Return the [x, y] coordinate for the center point of the cell that contains the specified text.  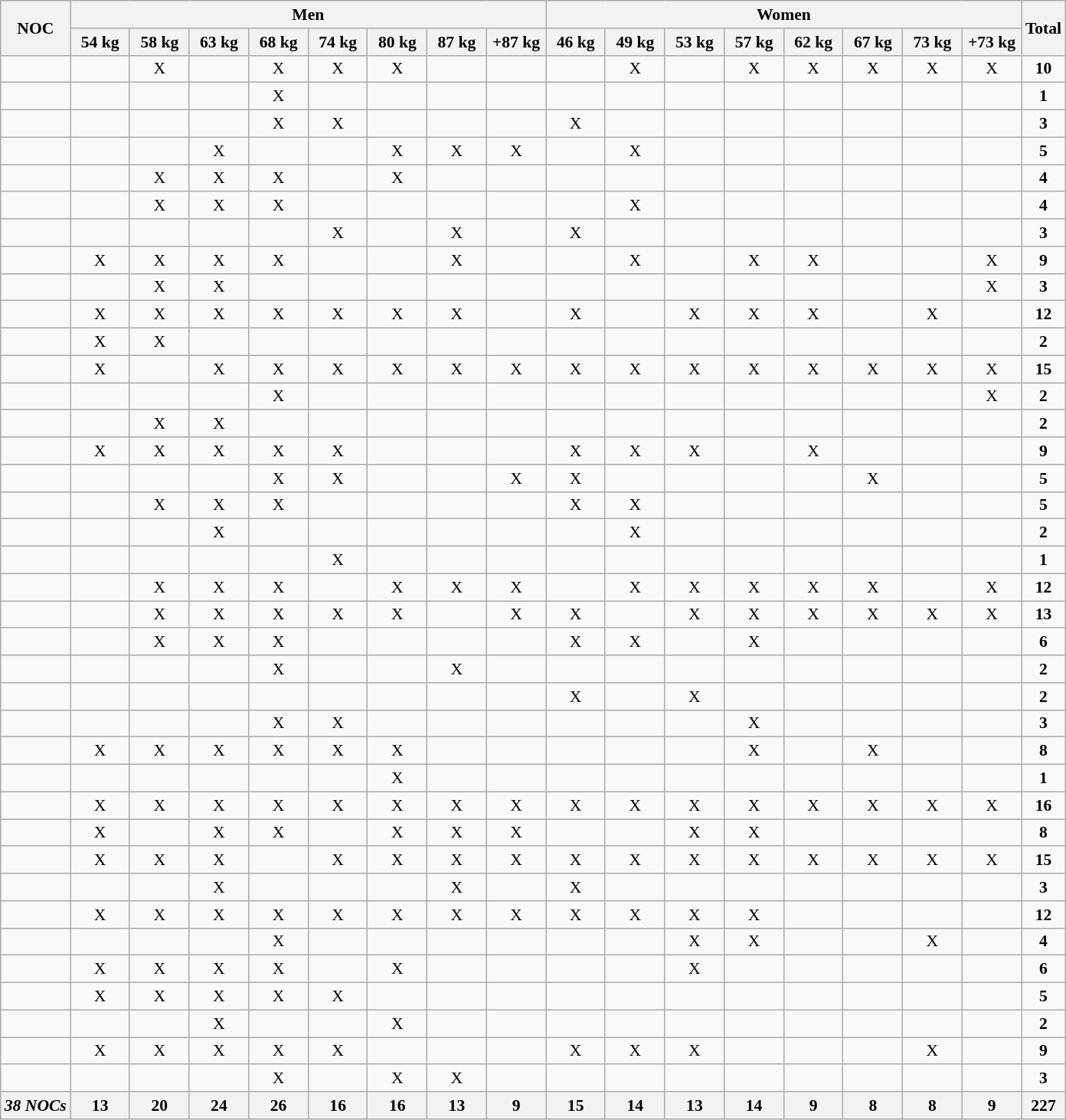
87 kg [457, 42]
10 [1043, 69]
74 kg [338, 42]
26 [279, 1105]
58 kg [159, 42]
57 kg [754, 42]
38 NOCs [35, 1105]
49 kg [635, 42]
Total [1043, 28]
67 kg [873, 42]
73 kg [933, 42]
20 [159, 1105]
54 kg [100, 42]
68 kg [279, 42]
+73 kg [992, 42]
80 kg [397, 42]
24 [219, 1105]
63 kg [219, 42]
62 kg [813, 42]
53 kg [695, 42]
227 [1043, 1105]
+87 kg [516, 42]
46 kg [576, 42]
Women [784, 15]
Men [308, 15]
NOC [35, 28]
